Return the [X, Y] coordinate for the center point of the cell that contains the specified text.  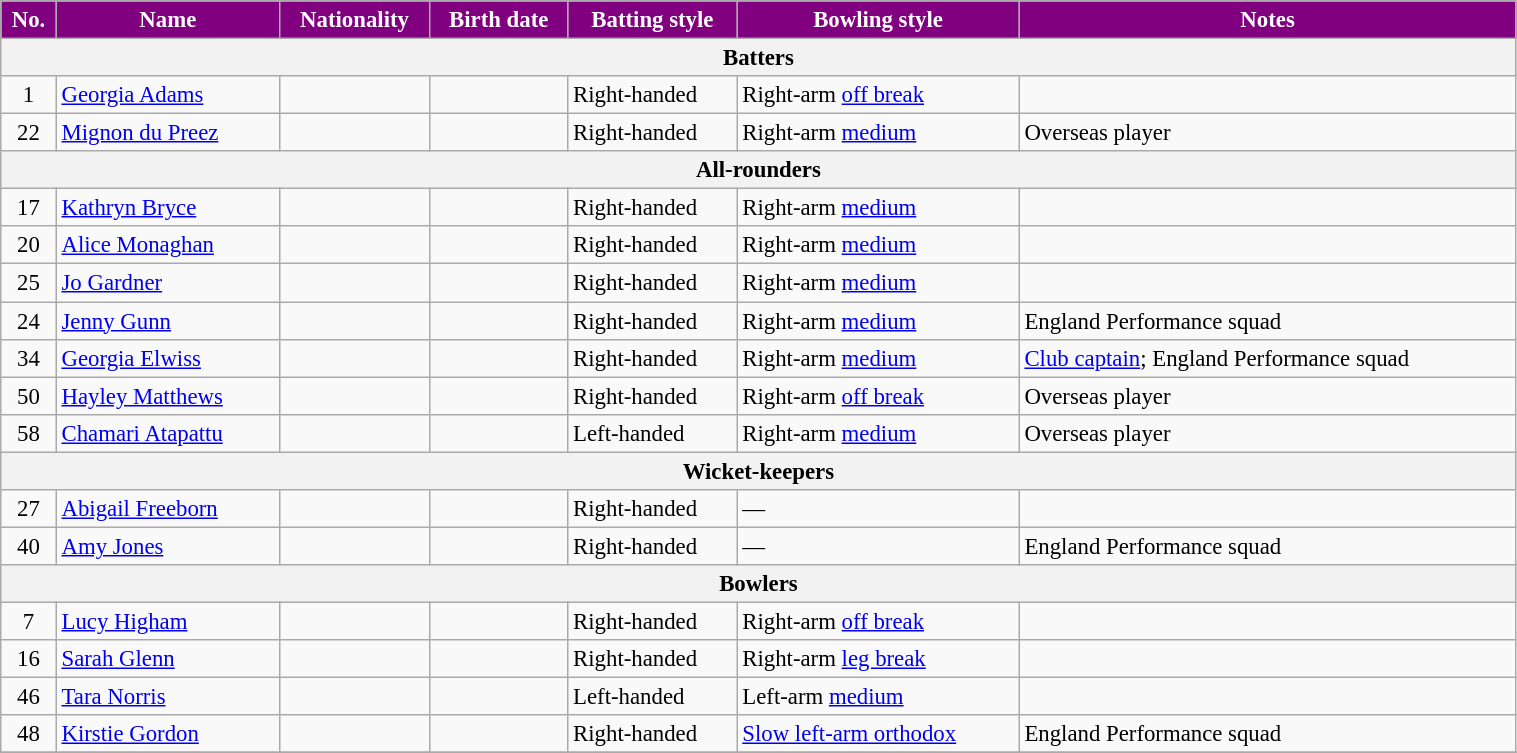
Slow left-arm orthodox [878, 734]
1 [28, 95]
16 [28, 659]
Lucy Higham [168, 621]
25 [28, 283]
Abigail Freeborn [168, 509]
50 [28, 396]
Mignon du Preez [168, 133]
Georgia Adams [168, 95]
Batting style [652, 20]
Hayley Matthews [168, 396]
Sarah Glenn [168, 659]
27 [28, 509]
Right-arm leg break [878, 659]
48 [28, 734]
58 [28, 433]
All-rounders [758, 170]
Tara Norris [168, 697]
Bowling style [878, 20]
17 [28, 208]
Wicket-keepers [758, 471]
Name [168, 20]
Alice Monaghan [168, 245]
Bowlers [758, 584]
22 [28, 133]
40 [28, 546]
Jo Gardner [168, 283]
Left-arm medium [878, 697]
Jenny Gunn [168, 321]
No. [28, 20]
Nationality [354, 20]
Kathryn Bryce [168, 208]
20 [28, 245]
Amy Jones [168, 546]
Birth date [499, 20]
Club captain; England Performance squad [1268, 358]
46 [28, 697]
Batters [758, 58]
34 [28, 358]
24 [28, 321]
Kirstie Gordon [168, 734]
Notes [1268, 20]
Georgia Elwiss [168, 358]
7 [28, 621]
Chamari Atapattu [168, 433]
